Determine the [X, Y] coordinate at the center of the cell enclosing the given text.  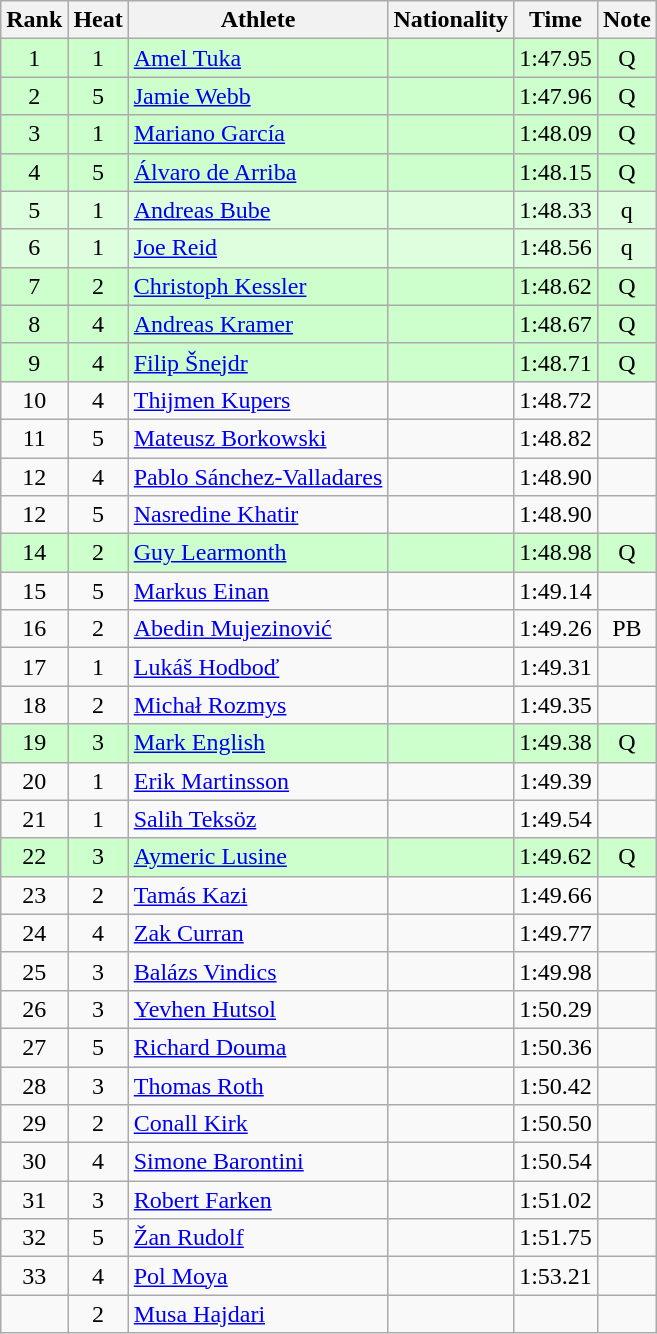
Andreas Kramer [258, 324]
Nationality [451, 20]
1:48.67 [556, 324]
Abedin Mujezinović [258, 629]
1:49.38 [556, 743]
1:48.33 [556, 210]
24 [34, 933]
Amel Tuka [258, 58]
6 [34, 248]
15 [34, 591]
Aymeric Lusine [258, 857]
1:48.82 [556, 438]
18 [34, 705]
20 [34, 781]
28 [34, 1085]
1:51.75 [556, 1238]
Heat [98, 20]
1:50.54 [556, 1162]
1:49.66 [556, 895]
1:49.14 [556, 591]
Note [626, 20]
1:49.35 [556, 705]
1:47.95 [556, 58]
1:50.50 [556, 1124]
1:48.72 [556, 400]
Žan Rudolf [258, 1238]
1:49.98 [556, 971]
1:48.71 [556, 362]
1:51.02 [556, 1200]
Richard Douma [258, 1047]
26 [34, 1009]
10 [34, 400]
21 [34, 819]
1:50.42 [556, 1085]
PB [626, 629]
Andreas Bube [258, 210]
Thomas Roth [258, 1085]
Mark English [258, 743]
Markus Einan [258, 591]
31 [34, 1200]
1:49.54 [556, 819]
Conall Kirk [258, 1124]
1:50.29 [556, 1009]
Thijmen Kupers [258, 400]
1:47.96 [556, 96]
1:49.31 [556, 667]
8 [34, 324]
14 [34, 553]
1:48.15 [556, 172]
Guy Learmonth [258, 553]
Michał Rozmys [258, 705]
Nasredine Khatir [258, 515]
1:50.36 [556, 1047]
Christoph Kessler [258, 286]
1:53.21 [556, 1276]
9 [34, 362]
32 [34, 1238]
27 [34, 1047]
Musa Hajdari [258, 1314]
Simone Barontini [258, 1162]
Filip Šnejdr [258, 362]
1:48.09 [556, 134]
Rank [34, 20]
25 [34, 971]
1:48.98 [556, 553]
Erik Martinsson [258, 781]
Pablo Sánchez-Valladares [258, 477]
1:48.62 [556, 286]
7 [34, 286]
Yevhen Hutsol [258, 1009]
19 [34, 743]
Jamie Webb [258, 96]
16 [34, 629]
Balázs Vindics [258, 971]
29 [34, 1124]
1:49.26 [556, 629]
Tamás Kazi [258, 895]
1:49.77 [556, 933]
Mariano García [258, 134]
1:48.56 [556, 248]
Salih Teksöz [258, 819]
22 [34, 857]
1:49.62 [556, 857]
23 [34, 895]
Mateusz Borkowski [258, 438]
11 [34, 438]
Robert Farken [258, 1200]
Athlete [258, 20]
Zak Curran [258, 933]
33 [34, 1276]
1:49.39 [556, 781]
30 [34, 1162]
Joe Reid [258, 248]
Time [556, 20]
Álvaro de Arriba [258, 172]
17 [34, 667]
Pol Moya [258, 1276]
Lukáš Hodboď [258, 667]
